Find where the given text appears and provide that cell's center as [x, y] coordinate. 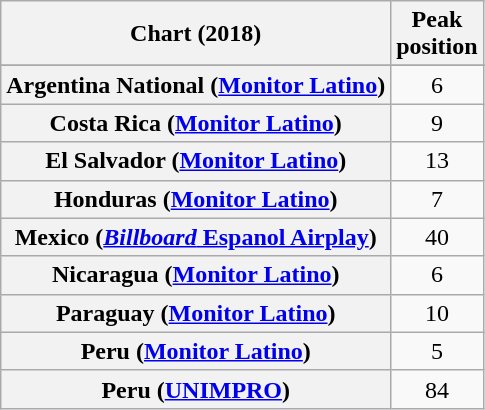
40 [437, 237]
Costa Rica (Monitor Latino) [196, 123]
Chart (2018) [196, 34]
Peru (UNIMPRO) [196, 389]
Nicaragua (Monitor Latino) [196, 275]
9 [437, 123]
84 [437, 389]
13 [437, 161]
10 [437, 313]
Paraguay (Monitor Latino) [196, 313]
Argentina National (Monitor Latino) [196, 85]
Honduras (Monitor Latino) [196, 199]
5 [437, 351]
Mexico (Billboard Espanol Airplay) [196, 237]
Peakposition [437, 34]
El Salvador (Monitor Latino) [196, 161]
Peru (Monitor Latino) [196, 351]
7 [437, 199]
